Find where the given text appears and provide that cell's center as [x, y] coordinate. 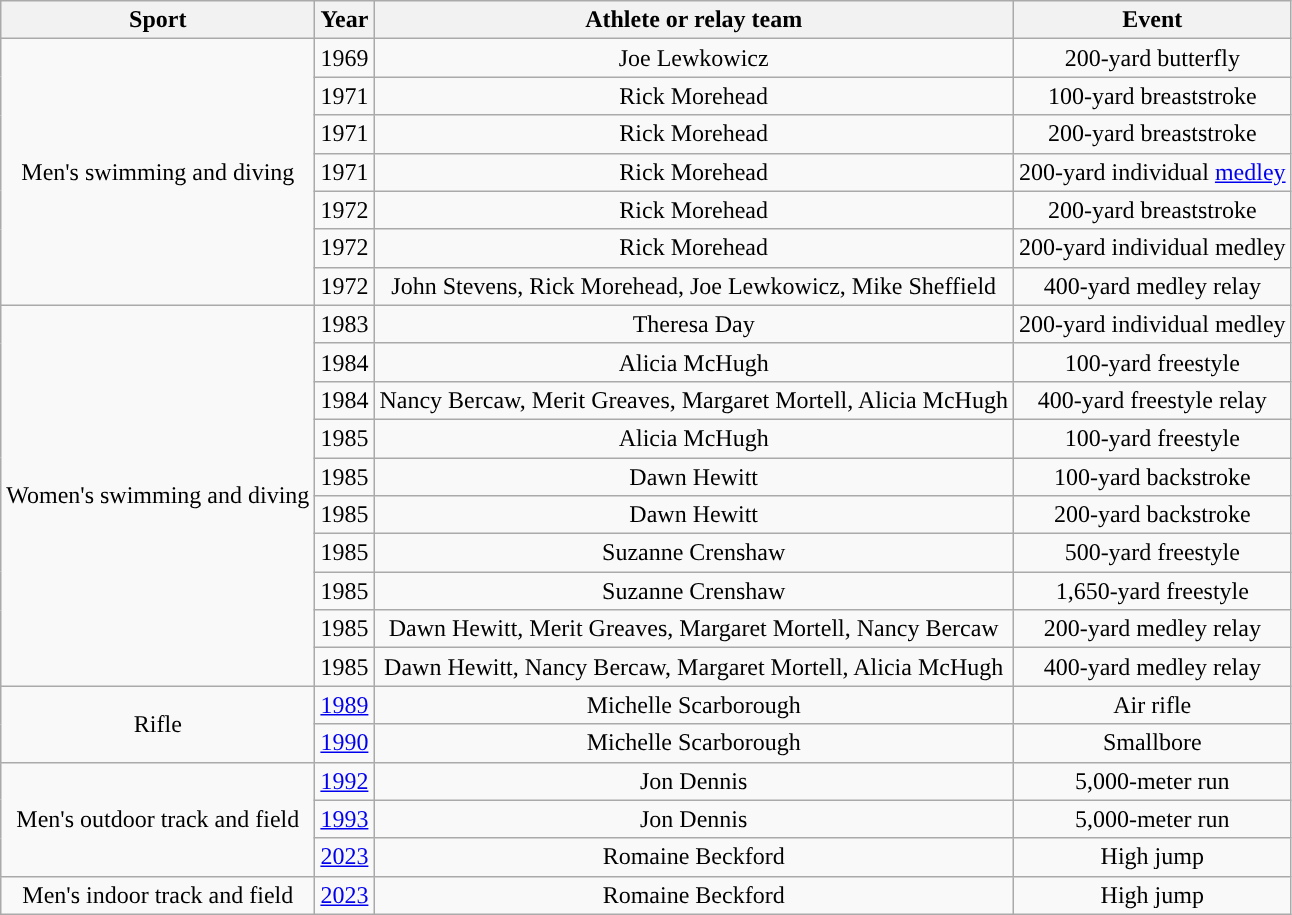
Smallbore [1152, 743]
1,650-yard freestyle [1152, 591]
1993 [344, 819]
100-yard breaststroke [1152, 96]
Men's indoor track and field [158, 895]
200-yard butterfly [1152, 58]
400-yard freestyle relay [1152, 400]
Dawn Hewitt, Merit Greaves, Margaret Mortell, Nancy Bercaw [694, 629]
100-yard backstroke [1152, 477]
200-yard backstroke [1152, 515]
1969 [344, 58]
1990 [344, 743]
John Stevens, Rick Morehead, Joe Lewkowicz, Mike Sheffield [694, 286]
Women's swimming and diving [158, 496]
Men's swimming and diving [158, 172]
Athlete or relay team [694, 20]
Year [344, 20]
1989 [344, 705]
200-yard medley relay [1152, 629]
Air rifle [1152, 705]
Dawn Hewitt, Nancy Bercaw, Margaret Mortell, Alicia McHugh [694, 667]
Men's outdoor track and field [158, 819]
1983 [344, 324]
Sport [158, 20]
1992 [344, 781]
Rifle [158, 724]
Joe Lewkowicz [694, 58]
Nancy Bercaw, Merit Greaves, Margaret Mortell, Alicia McHugh [694, 400]
Event [1152, 20]
Theresa Day [694, 324]
500-yard freestyle [1152, 553]
